Locate the cell with the specified text and output its (X, Y) center coordinate. 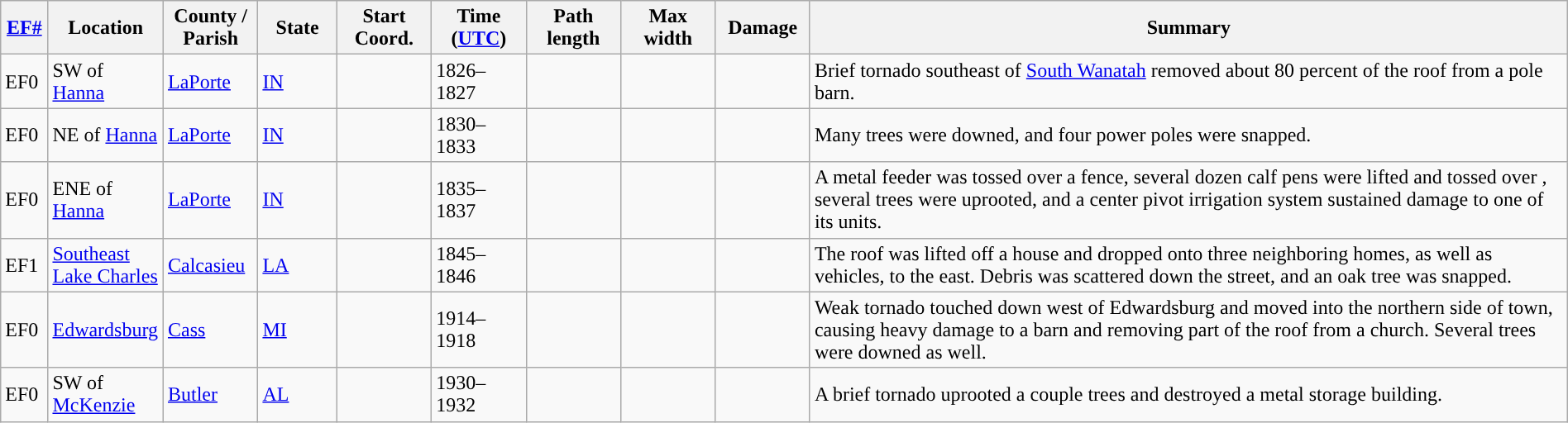
1930–1932 (479, 395)
County / Parish (210, 28)
State (298, 28)
1826–1827 (479, 81)
Brief tornado southeast of South Wanatah removed about 80 percent of the roof from a pole barn. (1188, 81)
Location (106, 28)
Start Coord. (384, 28)
Butler (210, 395)
1914–1918 (479, 330)
A brief tornado uprooted a couple trees and destroyed a metal storage building. (1188, 395)
Damage (762, 28)
SW of Hanna (106, 81)
SW of McKenzie (106, 395)
Cass (210, 330)
Many trees were downed, and four power poles were snapped. (1188, 135)
Southeast Lake Charles (106, 264)
Max width (668, 28)
Calcasieu (210, 264)
Edwardsburg (106, 330)
1835–1837 (479, 200)
LA (298, 264)
1830–1833 (479, 135)
1845–1846 (479, 264)
AL (298, 395)
MI (298, 330)
NE of Hanna (106, 135)
Summary (1188, 28)
Time (UTC) (479, 28)
Path length (573, 28)
EF1 (25, 264)
ENE of Hanna (106, 200)
EF# (25, 28)
